Pinpoint the cell where the given text exists, returning its (X, Y) midpoint coordinate. 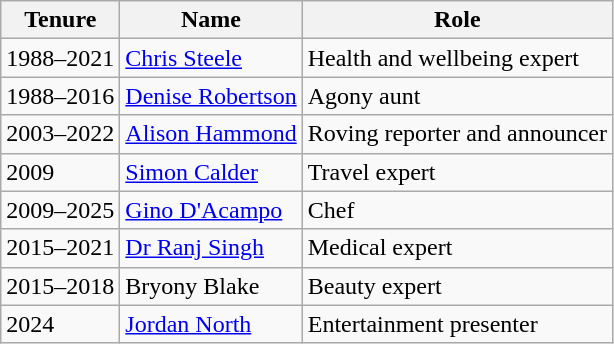
Alison Hammond (211, 134)
1988–2016 (60, 96)
Entertainment presenter (457, 324)
1988–2021 (60, 58)
Bryony Blake (211, 286)
Name (211, 20)
Chris Steele (211, 58)
Beauty expert (457, 286)
2024 (60, 324)
Gino D'Acampo (211, 210)
Simon Calder (211, 172)
Jordan North (211, 324)
2003–2022 (60, 134)
2009–2025 (60, 210)
2015–2018 (60, 286)
2015–2021 (60, 248)
Roving reporter and announcer (457, 134)
Chef (457, 210)
2009 (60, 172)
Denise Robertson (211, 96)
Role (457, 20)
Travel expert (457, 172)
Agony aunt (457, 96)
Tenure (60, 20)
Medical expert (457, 248)
Health and wellbeing expert (457, 58)
Dr Ranj Singh (211, 248)
